Capture the cell that displays the provided text and extract its (X, Y) central coordinate. 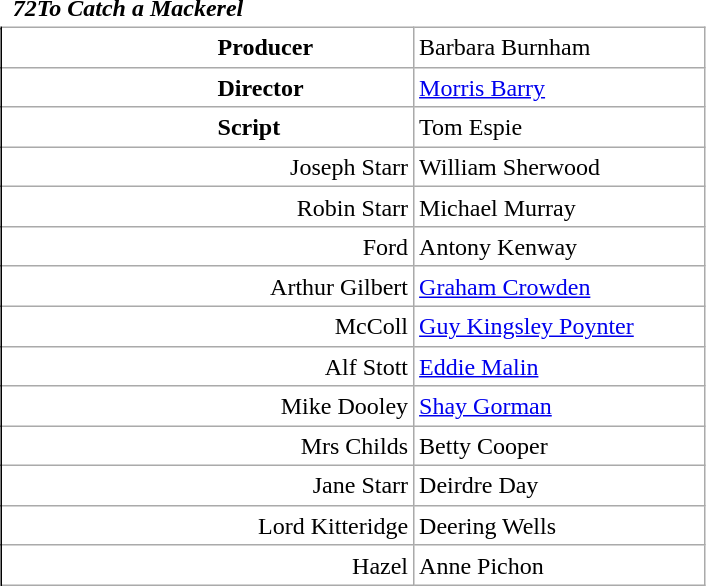
Script (208, 127)
Producer (208, 47)
Arthur Gilbert (208, 286)
Mrs Childs (208, 446)
Shay Gorman (560, 406)
McColl (208, 326)
Jane Starr (208, 486)
Lord Kitteridge (208, 525)
William Sherwood (560, 167)
Alf Stott (208, 366)
Hazel (208, 565)
Ford (208, 247)
Morris Barry (560, 87)
Deering Wells (560, 525)
Eddie Malin (560, 366)
Graham Crowden (560, 286)
Robin Starr (208, 207)
Director (208, 87)
Deirdre Day (560, 486)
Anne Pichon (560, 565)
Mike Dooley (208, 406)
Michael Murray (560, 207)
Joseph Starr (208, 167)
Barbara Burnham (560, 47)
Antony Kenway (560, 247)
Guy Kingsley Poynter (560, 326)
Betty Cooper (560, 446)
Tom Espie (560, 127)
